Detect which cell encompasses the target text, then output its (x, y) center coordinate. 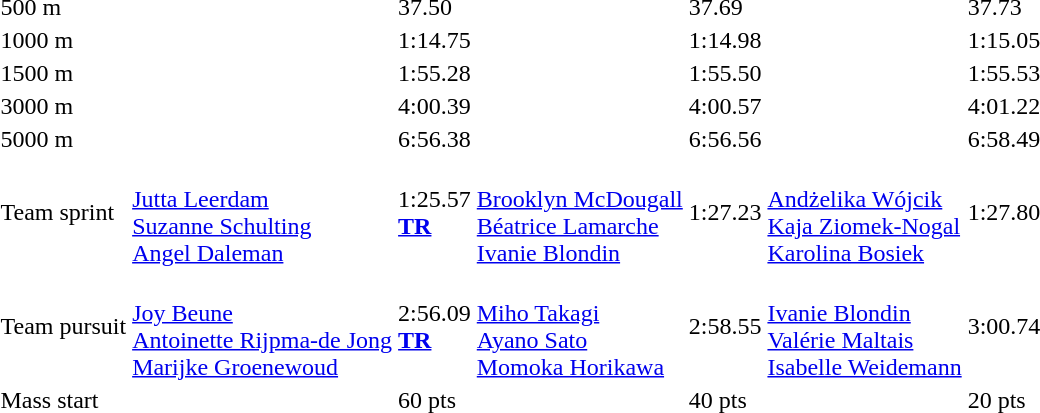
1:55.28 (435, 73)
Joy BeuneAntoinette Rijpma-de JongMarijke Groenewoud (262, 326)
1:25.57TR (435, 212)
Andżelika WójcikKaja Ziomek-NogalKarolina Bosiek (864, 212)
1:55.50 (725, 73)
4:00.57 (725, 106)
1:14.75 (435, 40)
1:27.23 (725, 212)
6:56.56 (725, 139)
2:58.55 (725, 326)
Miho TakagiAyano SatoMomoka Horikawa (580, 326)
2:56.09TR (435, 326)
1:14.98 (725, 40)
Brooklyn McDougallBéatrice LamarcheIvanie Blondin (580, 212)
4:00.39 (435, 106)
6:56.38 (435, 139)
Jutta LeerdamSuzanne SchultingAngel Daleman (262, 212)
Ivanie BlondinValérie MaltaisIsabelle Weidemann (864, 326)
